Determine the [X, Y] coordinate at the center of the cell enclosing the given text.  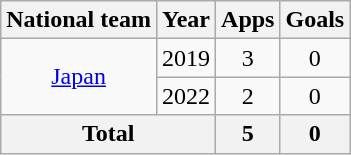
Goals [315, 20]
3 [248, 58]
2 [248, 96]
Total [108, 134]
Year [186, 20]
5 [248, 134]
National team [79, 20]
2022 [186, 96]
Apps [248, 20]
Japan [79, 77]
2019 [186, 58]
